Determine the (x, y) coordinate at the center of the cell enclosing the given text.  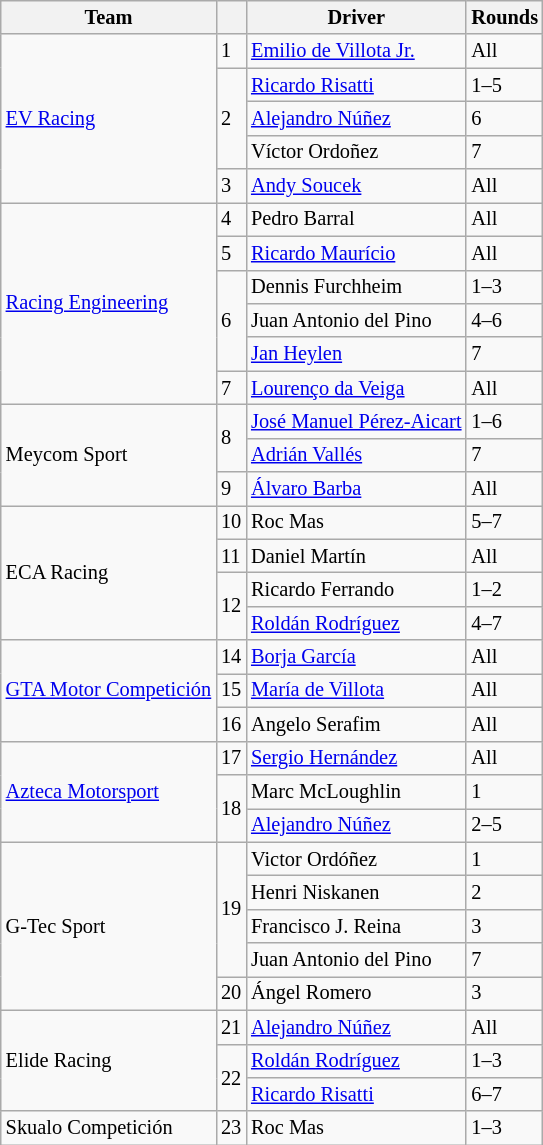
Francisco J. Reina (356, 926)
23 (231, 1128)
Adrián Vallés (356, 455)
21 (231, 1027)
Marc McLoughlin (356, 791)
Ricardo Maurício (356, 253)
Lourenço da Veiga (356, 388)
Ángel Romero (356, 993)
G-Tec Sport (108, 926)
Skualo Competición (108, 1128)
Ricardo Ferrando (356, 589)
1–2 (504, 589)
18 (231, 808)
5–7 (504, 522)
17 (231, 758)
9 (231, 489)
8 (231, 438)
ECA Racing (108, 572)
6–7 (504, 1094)
Emilio de Villota Jr. (356, 51)
14 (231, 657)
Víctor Ordoñez (356, 152)
Elide Racing (108, 1060)
GTA Motor Competición (108, 690)
Borja García (356, 657)
Dennis Furchheim (356, 287)
Azteca Motorsport (108, 792)
Henri Niskanen (356, 892)
Driver (356, 17)
María de Villota (356, 690)
22 (231, 1078)
Rounds (504, 17)
5 (231, 253)
4 (231, 219)
Sergio Hernández (356, 758)
1–5 (504, 85)
Pedro Barral (356, 219)
José Manuel Pérez-Aicart (356, 421)
12 (231, 606)
19 (231, 910)
10 (231, 522)
20 (231, 993)
Meycom Sport (108, 454)
16 (231, 724)
4–7 (504, 623)
11 (231, 556)
15 (231, 690)
Andy Soucek (356, 186)
Daniel Martín (356, 556)
Victor Ordóñez (356, 859)
Angelo Serafim (356, 724)
Álvaro Barba (356, 489)
EV Racing (108, 118)
4–6 (504, 320)
1–6 (504, 421)
Racing Engineering (108, 303)
Team (108, 17)
2–5 (504, 825)
Jan Heylen (356, 354)
